Extract the [X, Y] coordinate from the center of the cell holding the provided text.  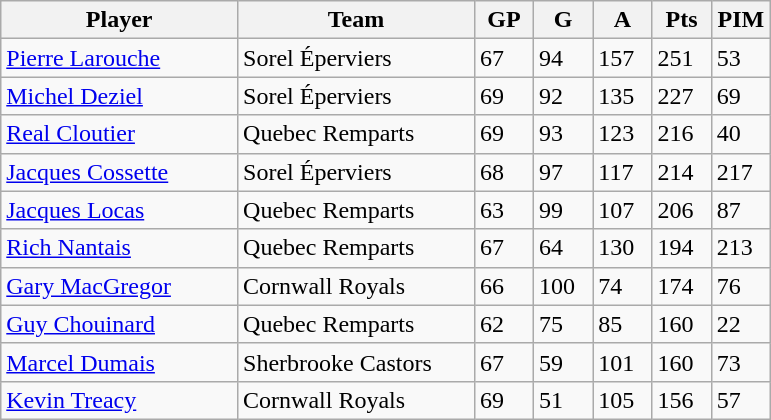
76 [740, 286]
63 [504, 210]
51 [564, 400]
73 [740, 362]
59 [564, 362]
99 [564, 210]
214 [682, 172]
227 [682, 96]
92 [564, 96]
206 [682, 210]
Kevin Treacy [120, 400]
PIM [740, 20]
Rich Nantais [120, 248]
74 [622, 286]
Pierre Larouche [120, 58]
123 [622, 134]
217 [740, 172]
Jacques Cossette [120, 172]
101 [622, 362]
216 [682, 134]
107 [622, 210]
87 [740, 210]
251 [682, 58]
40 [740, 134]
62 [504, 324]
117 [622, 172]
22 [740, 324]
G [564, 20]
213 [740, 248]
66 [504, 286]
85 [622, 324]
Gary MacGregor [120, 286]
130 [622, 248]
Michel Deziel [120, 96]
64 [564, 248]
Team [356, 20]
174 [682, 286]
68 [504, 172]
Sherbrooke Castors [356, 362]
Real Cloutier [120, 134]
97 [564, 172]
A [622, 20]
156 [682, 400]
157 [622, 58]
105 [622, 400]
GP [504, 20]
Jacques Locas [120, 210]
Player [120, 20]
75 [564, 324]
135 [622, 96]
94 [564, 58]
Guy Chouinard [120, 324]
93 [564, 134]
Pts [682, 20]
100 [564, 286]
53 [740, 58]
57 [740, 400]
Marcel Dumais [120, 362]
194 [682, 248]
